Find where the given text appears and provide that cell's center as (X, Y) coordinate. 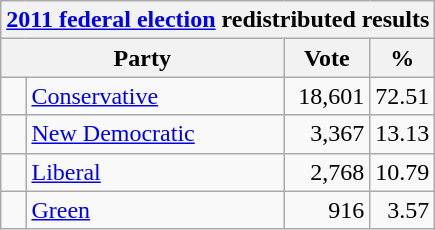
2,768 (327, 172)
916 (327, 210)
13.13 (402, 134)
Green (155, 210)
% (402, 58)
Vote (327, 58)
18,601 (327, 96)
2011 federal election redistributed results (218, 20)
Party (142, 58)
10.79 (402, 172)
Conservative (155, 96)
3,367 (327, 134)
72.51 (402, 96)
New Democratic (155, 134)
3.57 (402, 210)
Liberal (155, 172)
